Return (X, Y) of the center of cell containing provided text 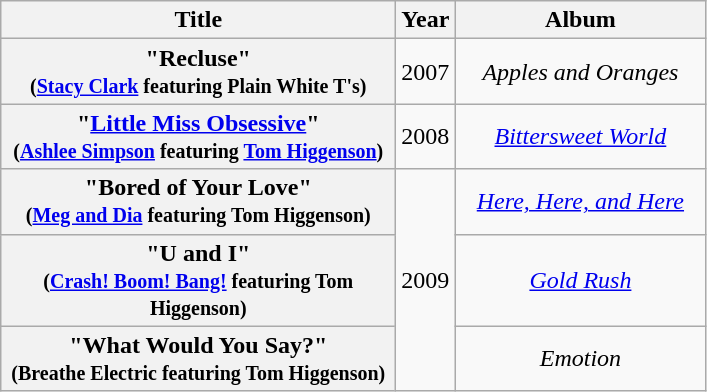
2008 (426, 136)
"U and I"(Crash! Boom! Bang! featuring Tom Higgenson) (198, 280)
"Recluse"(Stacy Clark featuring Plain White T's) (198, 72)
"Little Miss Obsessive"(Ashlee Simpson featuring Tom Higgenson) (198, 136)
2007 (426, 72)
"What Would You Say?"(Breathe Electric featuring Tom Higgenson) (198, 358)
Apples and Oranges (580, 72)
Bittersweet World (580, 136)
Album (580, 20)
Emotion (580, 358)
Year (426, 20)
Gold Rush (580, 280)
"Bored of Your Love"(Meg and Dia featuring Tom Higgenson) (198, 202)
Title (198, 20)
2009 (426, 280)
Here, Here, and Here (580, 202)
